Identify which cell holds the provided text, then report its [X, Y] central coordinate. 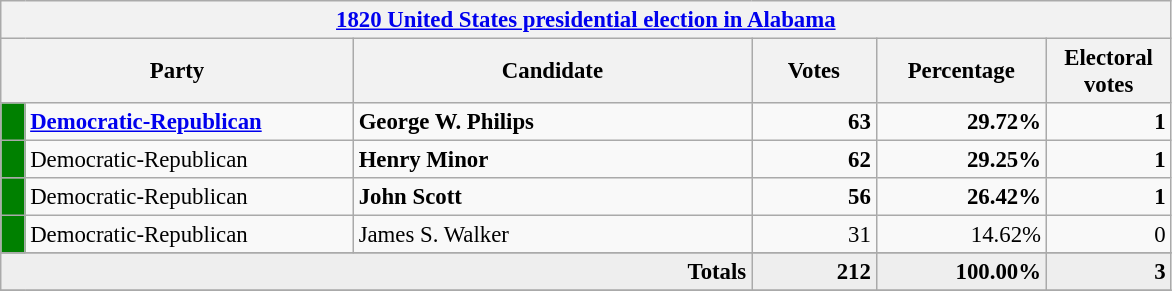
62 [814, 160]
Electoral votes [1108, 72]
56 [814, 197]
0 [1108, 235]
Votes [814, 72]
James S. Walker [552, 235]
Henry Minor [552, 160]
George W. Philips [552, 122]
Percentage [961, 72]
John Scott [552, 197]
31 [814, 235]
14.62% [961, 235]
29.25% [961, 160]
Candidate [552, 72]
26.42% [961, 197]
63 [814, 122]
Party [178, 72]
1820 United States presidential election in Alabama [586, 20]
29.72% [961, 122]
